Determine the [x, y] coordinate at the center of the cell enclosing the given text.  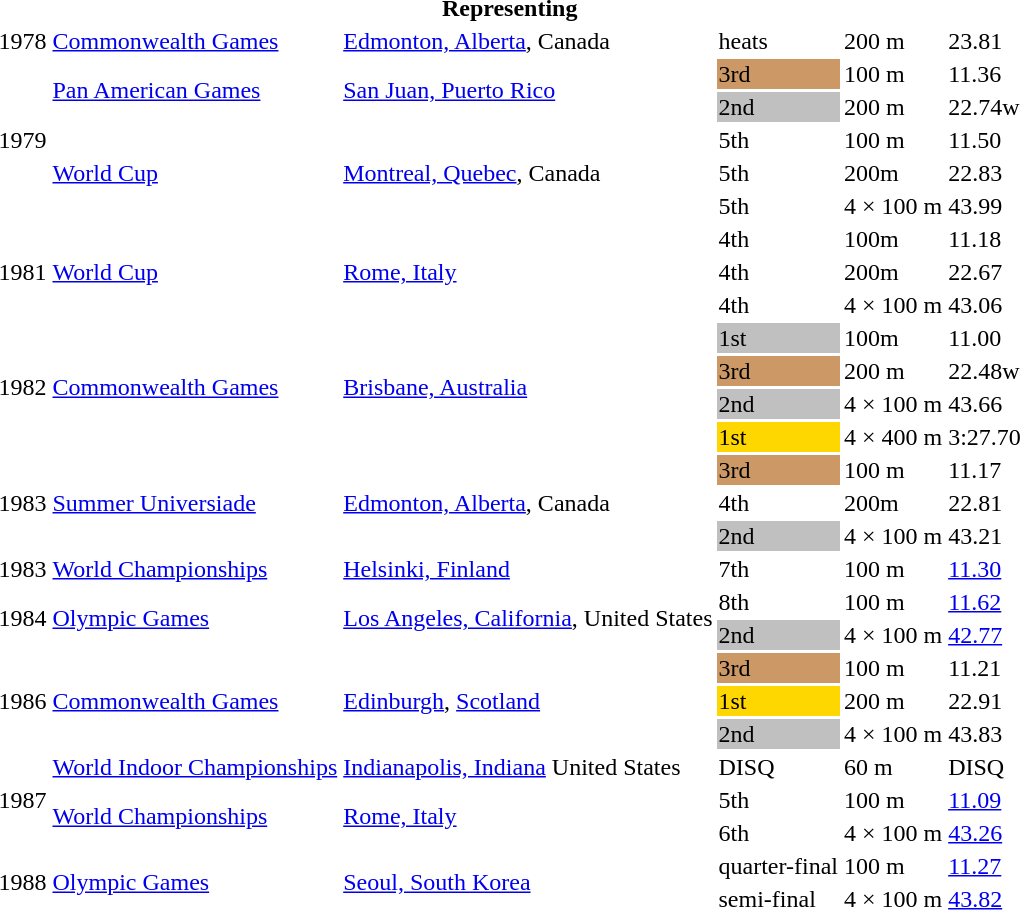
Edinburgh, Scotland [528, 701]
8th [778, 602]
Indianapolis, Indiana United States [528, 767]
Montreal, Quebec, Canada [528, 173]
Helsinki, Finland [528, 569]
World Indoor Championships [195, 767]
6th [778, 833]
4 × 400 m [892, 437]
heats [778, 41]
Pan American Games [195, 90]
Los Angeles, California, United States [528, 618]
60 m [892, 767]
quarter-final [778, 866]
Brisbane, Australia [528, 388]
7th [778, 569]
Summer Universiade [195, 503]
DISQ [778, 767]
Olympic Games [195, 618]
San Juan, Puerto Rico [528, 90]
